Search for the cell housing the specified text and yield its (X, Y) center coordinate. 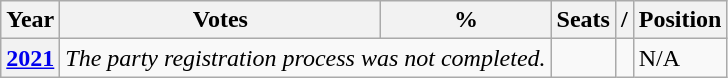
Year (30, 20)
% (466, 20)
Seats (583, 20)
/ (624, 20)
Position (680, 20)
The party registration process was not completed. (306, 58)
2021 (30, 58)
N/A (680, 58)
Votes (220, 20)
